From the cell containing the given text, extract its center point as [x, y] coordinate. 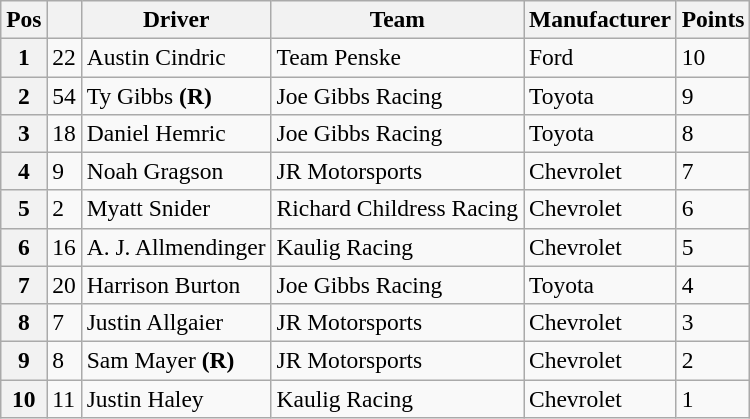
Richard Childress Racing [397, 209]
Driver [176, 19]
16 [64, 247]
Myatt Snider [176, 209]
Ty Gibbs (R) [176, 95]
Ford [600, 57]
Justin Haley [176, 398]
Noah Gragson [176, 171]
54 [64, 95]
Justin Allgaier [176, 322]
Harrison Burton [176, 285]
Pos [24, 19]
Daniel Hemric [176, 133]
Points [713, 19]
Team [397, 19]
18 [64, 133]
Sam Mayer (R) [176, 360]
11 [64, 398]
22 [64, 57]
Austin Cindric [176, 57]
Manufacturer [600, 19]
20 [64, 285]
A. J. Allmendinger [176, 247]
Team Penske [397, 57]
